Output the (x, y) coordinate of the center of the cell containing the given text.  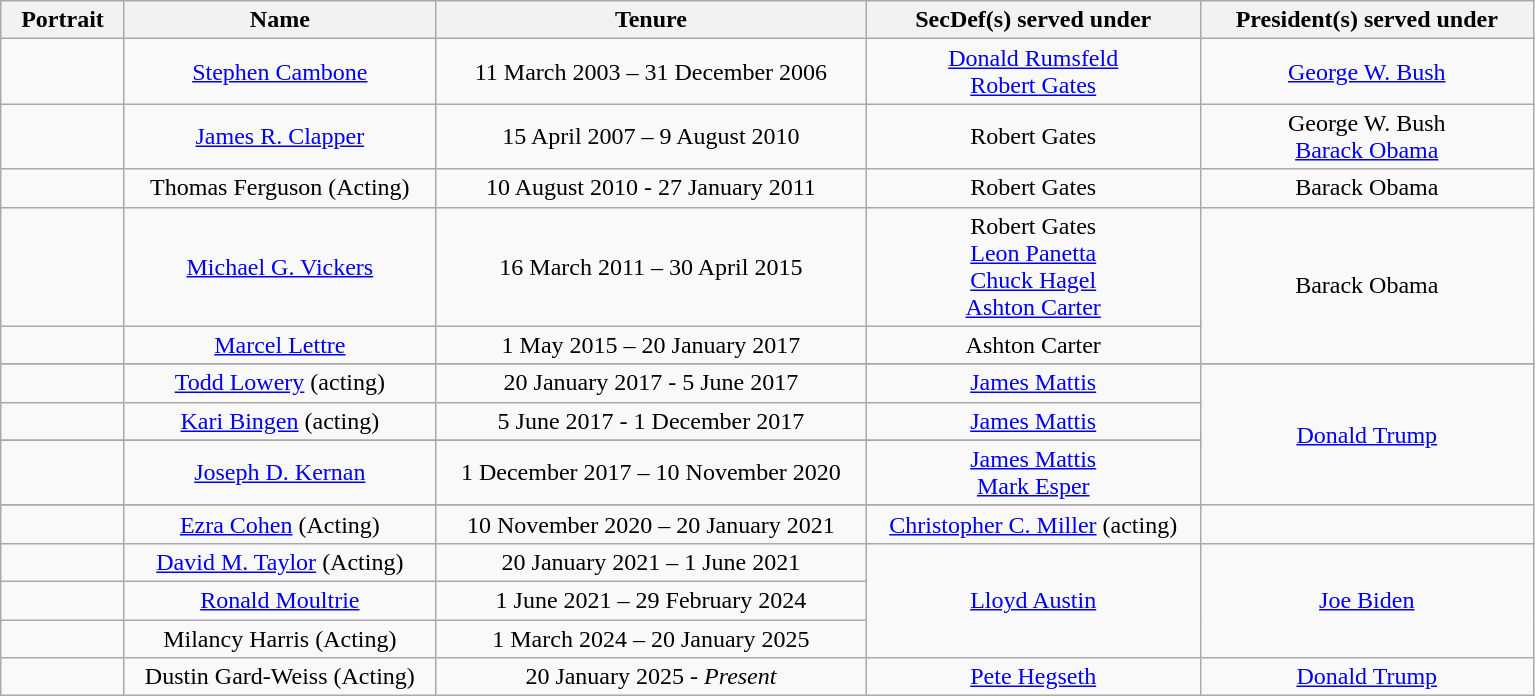
Lloyd Austin (1033, 600)
Christopher C. Miller (acting) (1033, 524)
Name (280, 20)
1 June 2021 – 29 February 2024 (650, 600)
Todd Lowery (acting) (280, 383)
Ronald Moultrie (280, 600)
George W. Bush (1367, 72)
Kari Bingen (acting) (280, 421)
15 April 2007 – 9 August 2010 (650, 136)
Ezra Cohen (Acting) (280, 524)
Joseph D. Kernan (280, 472)
SecDef(s) served under (1033, 20)
Pete Hegseth (1033, 677)
1 March 2024 – 20 January 2025 (650, 639)
20 January 2021 – 1 June 2021 (650, 562)
Marcel Lettre (280, 345)
Portrait (63, 20)
David M. Taylor (Acting) (280, 562)
Thomas Ferguson (Acting) (280, 188)
Tenure (650, 20)
George W. Bush Barack Obama (1367, 136)
Ashton Carter (1033, 345)
5 June 2017 - 1 December 2017 (650, 421)
Donald Rumsfeld Robert Gates (1033, 72)
16 March 2011 – 30 April 2015 (650, 266)
Joe Biden (1367, 600)
10 August 2010 - 27 January 2011 (650, 188)
1 December 2017 – 10 November 2020 (650, 472)
James R. Clapper (280, 136)
11 March 2003 – 31 December 2006 (650, 72)
1 May 2015 – 20 January 2017 (650, 345)
Dustin Gard-Weiss (Acting) (280, 677)
Milancy Harris (Acting) (280, 639)
Stephen Cambone (280, 72)
Michael G. Vickers (280, 266)
20 January 2025 - Present (650, 677)
20 January 2017 - 5 June 2017 (650, 383)
10 November 2020 – 20 January 2021 (650, 524)
Robert Gates Leon Panetta Chuck HagelAshton Carter (1033, 266)
James MattisMark Esper (1033, 472)
President(s) served under (1367, 20)
